Identify which cell holds the provided text, then report its [X, Y] central coordinate. 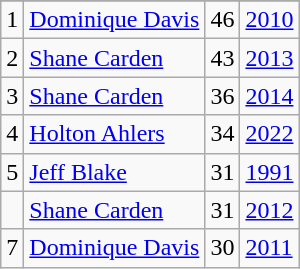
34 [222, 134]
2013 [270, 58]
2012 [270, 210]
2022 [270, 134]
30 [222, 248]
46 [222, 20]
7 [12, 248]
2011 [270, 248]
43 [222, 58]
2 [12, 58]
36 [222, 96]
3 [12, 96]
1 [12, 20]
Jeff Blake [114, 172]
Holton Ahlers [114, 134]
4 [12, 134]
2014 [270, 96]
5 [12, 172]
1991 [270, 172]
2010 [270, 20]
